Detect which cell encompasses the target text, then output its (X, Y) center coordinate. 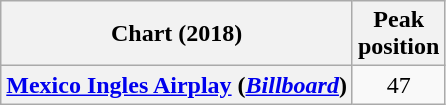
Peakposition (398, 34)
Chart (2018) (177, 34)
47 (398, 85)
Mexico Ingles Airplay (Billboard) (177, 85)
